Identify which cell holds the provided text, then report its [x, y] central coordinate. 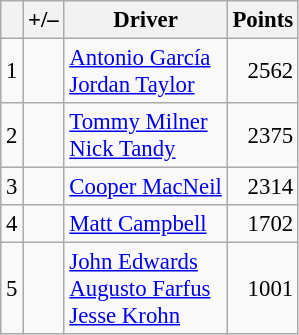
2562 [262, 72]
Points [262, 20]
John Edwards Augusto Farfus Jesse Krohn [146, 289]
2314 [262, 187]
2375 [262, 136]
4 [12, 224]
2 [12, 136]
5 [12, 289]
Cooper MacNeil [146, 187]
Antonio García Jordan Taylor [146, 72]
Driver [146, 20]
+/– [44, 20]
Matt Campbell [146, 224]
3 [12, 187]
1702 [262, 224]
1001 [262, 289]
1 [12, 72]
Tommy Milner Nick Tandy [146, 136]
